Determine the [x, y] coordinate at the center of the cell enclosing the given text.  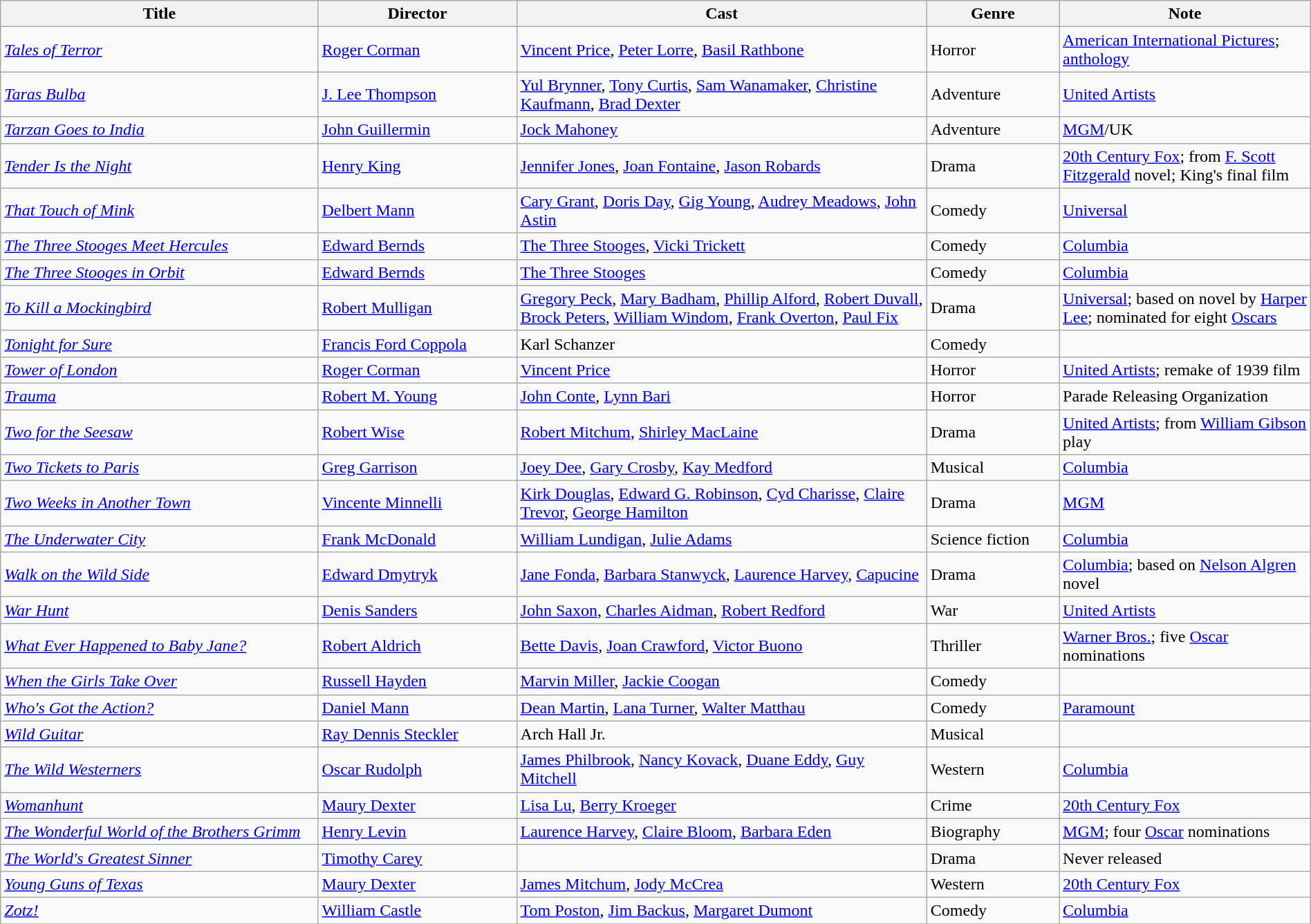
Never released [1185, 858]
War Hunt [159, 610]
William Lundigan, Julie Adams [722, 539]
Two Tickets to Paris [159, 468]
Cast [722, 14]
Kirk Douglas, Edward G. Robinson, Cyd Charisse, Claire Trevor, George Hamilton [722, 503]
John Guillermin [418, 130]
What Ever Happened to Baby Jane? [159, 645]
Zotz! [159, 910]
John Conte, Lynn Bari [722, 396]
Arch Hall Jr. [722, 734]
Timothy Carey [418, 858]
The World's Greatest Sinner [159, 858]
Jock Mahoney [722, 130]
Edward Dmytryk [418, 575]
That Touch of Mink [159, 210]
Dean Martin, Lana Turner, Walter Matthau [722, 708]
Bette Davis, Joan Crawford, Victor Buono [722, 645]
Paramount [1185, 708]
Ray Dennis Steckler [418, 734]
Joey Dee, Gary Crosby, Kay Medford [722, 468]
The Wild Westerners [159, 770]
Greg Garrison [418, 468]
The Underwater City [159, 539]
Robert Mulligan [418, 308]
MGM/UK [1185, 130]
Warner Bros.; five Oscar nominations [1185, 645]
Robert Aldrich [418, 645]
Walk on the Wild Side [159, 575]
Columbia; based on Nelson Algren novel [1185, 575]
MGM [1185, 503]
Oscar Rudolph [418, 770]
The Three Stooges, Vicki Trickett [722, 246]
Director [418, 14]
Who's Got the Action? [159, 708]
United Artists; from William Gibson play [1185, 431]
Vincent Price [722, 370]
Tonight for Sure [159, 343]
The Wonderful World of the Brothers Grimm [159, 831]
Note [1185, 14]
Gregory Peck, Mary Badham, Phillip Alford, Robert Duvall, Brock Peters, William Windom, Frank Overton, Paul Fix [722, 308]
Universal [1185, 210]
Robert Mitchum, Shirley MacLaine [722, 431]
Jennifer Jones, Joan Fontaine, Jason Robards [722, 166]
Tower of London [159, 370]
Two Weeks in Another Town [159, 503]
20th Century Fox; from F. Scott Fitzgerald novel; King's final film [1185, 166]
Crime [993, 805]
Lisa Lu, Berry Kroeger [722, 805]
Tom Poston, Jim Backus, Margaret Dumont [722, 910]
To Kill a Mockingbird [159, 308]
James Philbrook, Nancy Kovack, Duane Eddy, Guy Mitchell [722, 770]
John Saxon, Charles Aidman, Robert Redford [722, 610]
Jane Fonda, Barbara Stanwyck, Laurence Harvey, Capucine [722, 575]
Daniel Mann [418, 708]
Cary Grant, Doris Day, Gig Young, Audrey Meadows, John Astin [722, 210]
The Three Stooges Meet Hercules [159, 246]
Vincente Minnelli [418, 503]
Karl Schanzer [722, 343]
Yul Brynner, Tony Curtis, Sam Wanamaker, Christine Kaufmann, Brad Dexter [722, 94]
Henry King [418, 166]
Science fiction [993, 539]
Russell Hayden [418, 681]
Robert Wise [418, 431]
Frank McDonald [418, 539]
Henry Levin [418, 831]
Biography [993, 831]
United Artists; remake of 1939 film [1185, 370]
American International Pictures; anthology [1185, 50]
Tender Is the Night [159, 166]
When the Girls Take Over [159, 681]
Wild Guitar [159, 734]
The Three Stooges [722, 272]
Laurence Harvey, Claire Bloom, Barbara Eden [722, 831]
Vincent Price, Peter Lorre, Basil Rathbone [722, 50]
MGM; four Oscar nominations [1185, 831]
Denis Sanders [418, 610]
Robert M. Young [418, 396]
James Mitchum, Jody McCrea [722, 884]
Title [159, 14]
Francis Ford Coppola [418, 343]
Marvin Miller, Jackie Coogan [722, 681]
Tarzan Goes to India [159, 130]
Delbert Mann [418, 210]
William Castle [418, 910]
Genre [993, 14]
Thriller [993, 645]
J. Lee Thompson [418, 94]
Two for the Seesaw [159, 431]
Womanhunt [159, 805]
Tales of Terror [159, 50]
Taras Bulba [159, 94]
Young Guns of Texas [159, 884]
Trauma [159, 396]
The Three Stooges in Orbit [159, 272]
Universal; based on novel by Harper Lee; nominated for eight Oscars [1185, 308]
Parade Releasing Organization [1185, 396]
War [993, 610]
